Find where the given text appears and provide that cell's center as [x, y] coordinate. 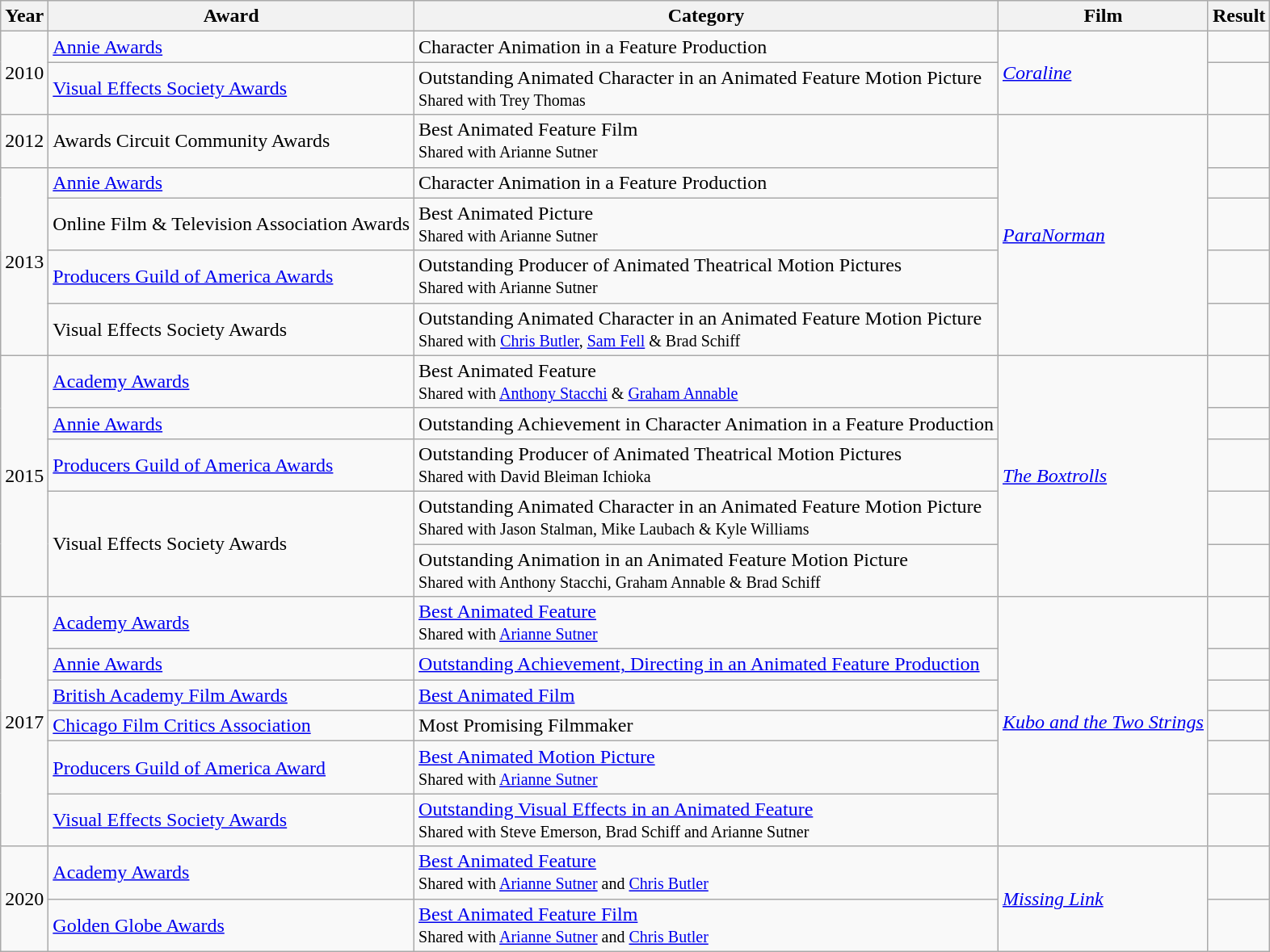
Outstanding Animated Character in an Animated Feature Motion PictureShared with Trey Thomas [706, 89]
Best Animated Motion PictureShared with Arianne Sutner [706, 767]
Film [1103, 16]
Best Animated Film [706, 695]
Outstanding Producer of Animated Theatrical Motion PicturesShared with David Bleiman Ichioka [706, 465]
2017 [24, 722]
ParaNorman [1103, 235]
Best Animated Feature FilmShared with Arianne Sutner [706, 140]
Outstanding Achievement in Character Animation in a Feature Production [706, 423]
Golden Globe Awards [231, 925]
2010 [24, 73]
Best Animated Feature FilmShared with Arianne Sutner and Chris Butler [706, 925]
2015 [24, 476]
Outstanding Producer of Animated Theatrical Motion PicturesShared with Arianne Sutner [706, 276]
Year [24, 16]
Online Film & Television Association Awards [231, 224]
Outstanding Visual Effects in an Animated FeatureShared with Steve Emerson, Brad Schiff and Arianne Sutner [706, 820]
Best Animated PictureShared with Arianne Sutner [706, 224]
Outstanding Achievement, Directing in an Animated Feature Production [706, 665]
Missing Link [1103, 899]
Outstanding Animated Character in an Animated Feature Motion PictureShared with Jason Stalman, Mike Laubach & Kyle Williams [706, 517]
Best Animated FeatureShared with Arianne Sutner [706, 623]
Coraline [1103, 73]
The Boxtrolls [1103, 476]
Award [231, 16]
2013 [24, 262]
Chicago Film Critics Association [231, 726]
Most Promising Filmmaker [706, 726]
Result [1238, 16]
Kubo and the Two Strings [1103, 722]
Awards Circuit Community Awards [231, 140]
Producers Guild of America Award [231, 767]
Category [706, 16]
2020 [24, 899]
Outstanding Animated Character in an Animated Feature Motion PictureShared with Chris Butler, Sam Fell & Brad Schiff [706, 329]
British Academy Film Awards [231, 695]
Best Animated FeatureShared with Anthony Stacchi & Graham Annable [706, 381]
2012 [24, 140]
Outstanding Animation in an Animated Feature Motion PictureShared with Anthony Stacchi, Graham Annable & Brad Schiff [706, 570]
Best Animated FeatureShared with Arianne Sutner and Chris Butler [706, 872]
